Find where the given text appears and provide that cell's center as (X, Y) coordinate. 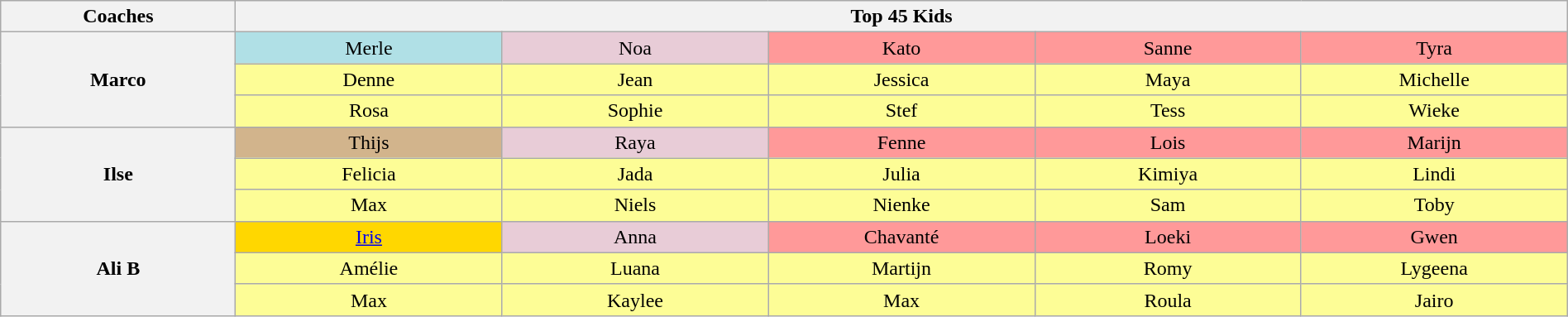
Fenne (901, 142)
Jean (635, 79)
Marijn (1434, 142)
Jada (635, 174)
Loeki (1168, 237)
Jairo (1434, 300)
Iris (369, 237)
Kaylee (635, 300)
Nienke (901, 205)
Raya (635, 142)
Anna (635, 237)
Michelle (1434, 79)
Marco (118, 79)
Maya (1168, 79)
Julia (901, 174)
Felicia (369, 174)
Merle (369, 48)
Romy (1168, 268)
Lois (1168, 142)
Roula (1168, 300)
Sophie (635, 111)
Tess (1168, 111)
Rosa (369, 111)
Sam (1168, 205)
Ali B (118, 268)
Sanne (1168, 48)
Top 45 Kids (901, 17)
Ilse (118, 174)
Martijn (901, 268)
Gwen (1434, 237)
Jessica (901, 79)
Toby (1434, 205)
Thijs (369, 142)
Wieke (1434, 111)
Denne (369, 79)
Noa (635, 48)
Amélie (369, 268)
Niels (635, 205)
Luana (635, 268)
Lygeena (1434, 268)
Lindi (1434, 174)
Tyra (1434, 48)
Stef (901, 111)
Coaches (118, 17)
Kimiya (1168, 174)
Kato (901, 48)
Chavanté (901, 237)
